Scan for the cell matching the given text and deliver its [x, y] coordinate at center. 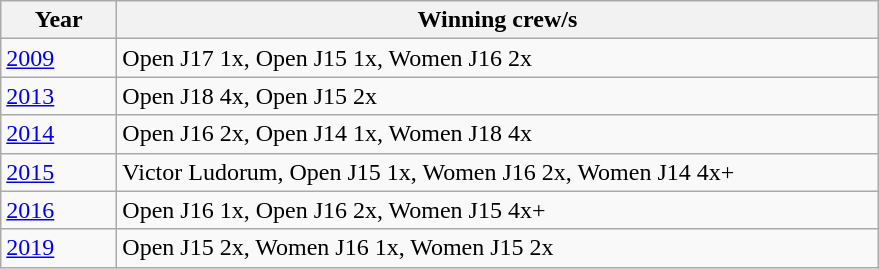
2015 [59, 172]
2019 [59, 248]
Year [59, 20]
Open J16 2x, Open J14 1x, Women J18 4x [498, 134]
Winning crew/s [498, 20]
Open J17 1x, Open J15 1x, Women J16 2x [498, 58]
Open J16 1x, Open J16 2x, Women J15 4x+ [498, 210]
Victor Ludorum, Open J15 1x, Women J16 2x, Women J14 4x+ [498, 172]
Open J18 4x, Open J15 2x [498, 96]
2014 [59, 134]
2013 [59, 96]
2009 [59, 58]
Open J15 2x, Women J16 1x, Women J15 2x [498, 248]
2016 [59, 210]
